Pinpoint the cell where the given text exists, returning its [X, Y] midpoint coordinate. 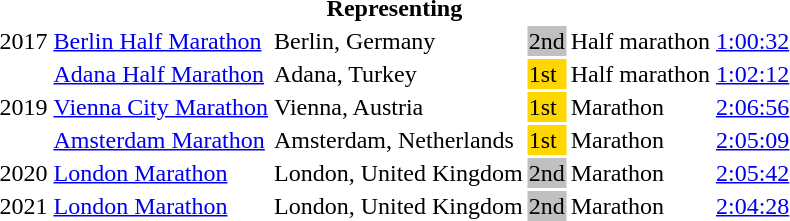
Vienna, Austria [399, 107]
2:06:56 [752, 107]
2:04:28 [752, 206]
1:00:32 [752, 41]
Adana, Turkey [399, 74]
Amsterdam, Netherlands [399, 140]
Berlin Half Marathon [161, 41]
Amsterdam Marathon [161, 140]
Berlin, Germany [399, 41]
2:05:09 [752, 140]
1:02:12 [752, 74]
2:05:42 [752, 173]
Vienna City Marathon [161, 107]
Adana Half Marathon [161, 74]
